Detect which cell encompasses the target text, then output its [x, y] center coordinate. 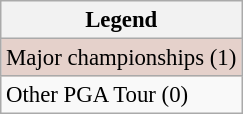
Other PGA Tour (0) [122, 95]
Major championships (1) [122, 58]
Legend [122, 20]
